Scan for the cell matching the given text and deliver its [X, Y] coordinate at center. 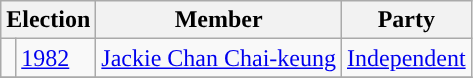
Election [48, 20]
Independent [406, 58]
1982 [56, 58]
Member [219, 20]
Party [406, 20]
Jackie Chan Chai-keung [219, 58]
